From the cell containing the given text, extract its center point as (x, y) coordinate. 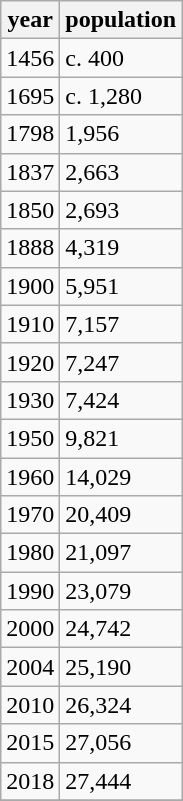
14,029 (121, 477)
2,663 (121, 172)
26,324 (121, 705)
7,424 (121, 400)
1980 (30, 553)
2010 (30, 705)
c. 400 (121, 58)
2015 (30, 743)
1990 (30, 591)
1,956 (121, 134)
c. 1,280 (121, 96)
7,247 (121, 362)
20,409 (121, 515)
24,742 (121, 629)
1888 (30, 248)
2018 (30, 781)
25,190 (121, 667)
1850 (30, 210)
1798 (30, 134)
27,056 (121, 743)
1695 (30, 96)
1950 (30, 438)
population (121, 20)
2,693 (121, 210)
2000 (30, 629)
1837 (30, 172)
1960 (30, 477)
1456 (30, 58)
1920 (30, 362)
year (30, 20)
9,821 (121, 438)
2004 (30, 667)
1900 (30, 286)
7,157 (121, 324)
27,444 (121, 781)
4,319 (121, 248)
1970 (30, 515)
1930 (30, 400)
21,097 (121, 553)
23,079 (121, 591)
5,951 (121, 286)
1910 (30, 324)
